Extract the (x, y) coordinate from the center of the cell holding the provided text.  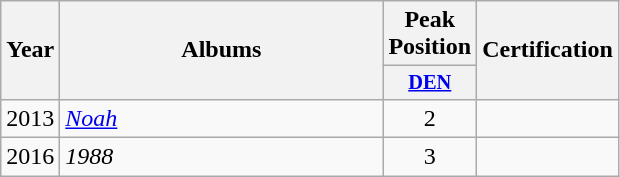
Noah (222, 118)
2016 (30, 157)
2013 (30, 118)
Certification (548, 50)
Year (30, 50)
DEN (430, 83)
1988 (222, 157)
Peak Position (430, 34)
2 (430, 118)
Albums (222, 50)
3 (430, 157)
